For the text-containing cell, return its midpoint in [X, Y] coordinate format. 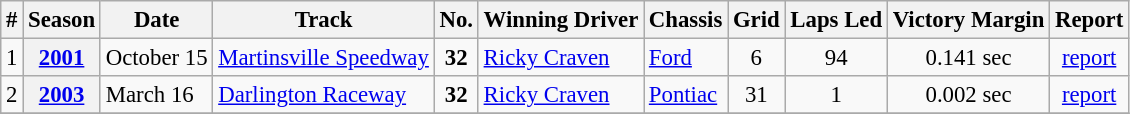
6 [756, 58]
Pontiac [686, 95]
Winning Driver [560, 20]
Martinsville Speedway [324, 58]
No. [456, 20]
Date [156, 20]
2003 [62, 95]
Season [62, 20]
# [12, 20]
Grid [756, 20]
Darlington Raceway [324, 95]
October 15 [156, 58]
Laps Led [836, 20]
Track [324, 20]
Chassis [686, 20]
March 16 [156, 95]
2001 [62, 58]
Report [1090, 20]
94 [836, 58]
Ford [686, 58]
Victory Margin [968, 20]
0.141 sec [968, 58]
0.002 sec [968, 95]
31 [756, 95]
2 [12, 95]
